Detect which cell encompasses the target text, then output its [x, y] center coordinate. 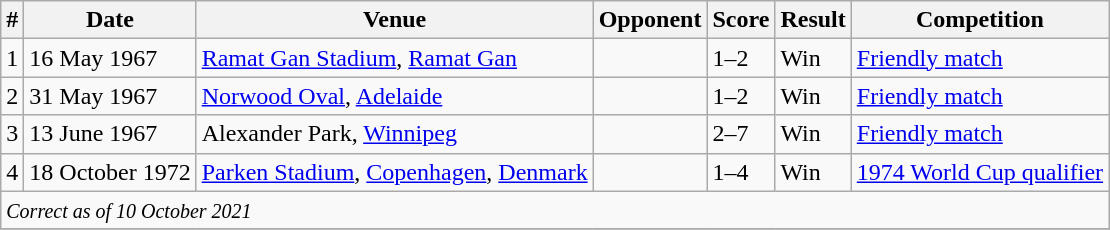
3 [12, 134]
2 [12, 96]
Date [110, 20]
# [12, 20]
2–7 [741, 134]
16 May 1967 [110, 58]
31 May 1967 [110, 96]
Parken Stadium, Copenhagen, Denmark [394, 172]
1974 World Cup qualifier [980, 172]
Alexander Park, Winnipeg [394, 134]
Result [813, 20]
18 October 1972 [110, 172]
Ramat Gan Stadium, Ramat Gan [394, 58]
Correct as of 10 October 2021 [555, 210]
Score [741, 20]
Opponent [650, 20]
1–4 [741, 172]
4 [12, 172]
1 [12, 58]
Norwood Oval, Adelaide [394, 96]
Competition [980, 20]
Venue [394, 20]
13 June 1967 [110, 134]
